Scan for the cell matching the given text and deliver its (X, Y) coordinate at center. 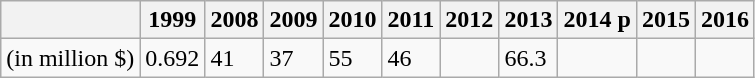
(in million $) (70, 58)
1999 (172, 20)
0.692 (172, 58)
2012 (470, 20)
46 (411, 58)
41 (234, 58)
2010 (352, 20)
2008 (234, 20)
2016 (724, 20)
66.3 (528, 58)
2011 (411, 20)
2013 (528, 20)
2014 p (597, 20)
37 (294, 58)
2015 (666, 20)
2009 (294, 20)
55 (352, 58)
